Scan for the cell matching the given text and deliver its (X, Y) coordinate at center. 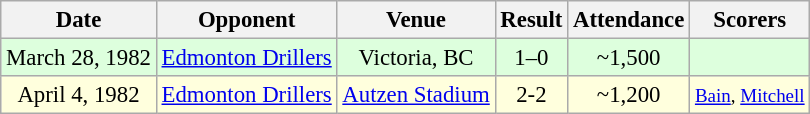
Victoria, BC (416, 58)
Date (78, 20)
March 28, 1982 (78, 58)
Opponent (246, 20)
Attendance (629, 20)
1–0 (532, 58)
Autzen Stadium (416, 95)
2-2 (532, 95)
Bain, Mitchell (750, 95)
Result (532, 20)
~1,500 (629, 58)
~1,200 (629, 95)
April 4, 1982 (78, 95)
Scorers (750, 20)
Venue (416, 20)
